Provide the (X, Y) coordinate of the cell's center where the given text is located.  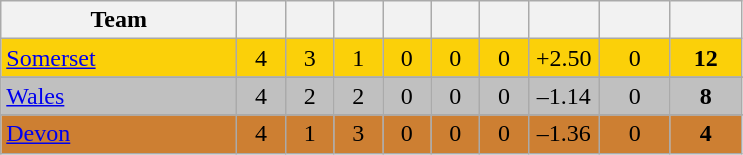
+2.50 (564, 58)
Team (119, 20)
Wales (119, 96)
–1.14 (564, 96)
–1.36 (564, 134)
Devon (119, 134)
12 (706, 58)
8 (706, 96)
Somerset (119, 58)
